Provide the (x, y) coordinate of the cell's center where the given text is located.  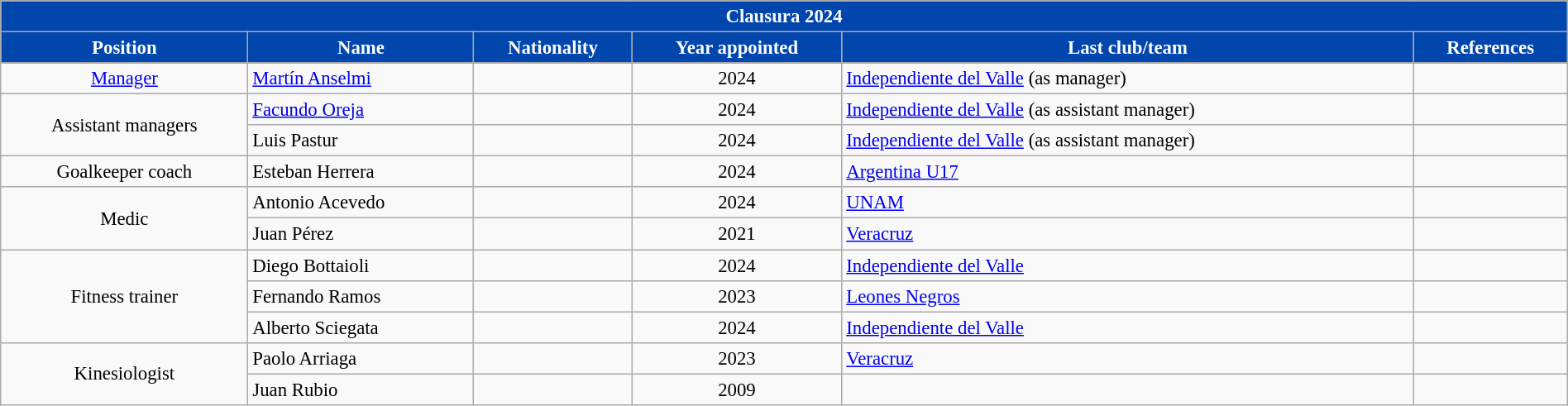
Juan Rubio (361, 389)
Last club/team (1128, 48)
Independiente del Valle (as manager) (1128, 79)
Goalkeeper coach (124, 172)
Name (361, 48)
Juan Pérez (361, 234)
Manager (124, 79)
Martín Anselmi (361, 79)
UNAM (1128, 203)
Clausura 2024 (784, 17)
Position (124, 48)
2009 (737, 389)
Nationality (552, 48)
Facundo Oreja (361, 110)
Luis Pastur (361, 141)
Antonio Acevedo (361, 203)
Esteban Herrera (361, 172)
Kinesiologist (124, 374)
Fernando Ramos (361, 296)
Diego Bottaioli (361, 265)
Leones Negros (1128, 296)
Fitness trainer (124, 296)
Year appointed (737, 48)
Alberto Sciegata (361, 327)
Assistant managers (124, 126)
Paolo Arriaga (361, 358)
References (1490, 48)
2021 (737, 234)
Medic (124, 218)
Argentina U17 (1128, 172)
